Pinpoint the cell where the given text exists, returning its (X, Y) midpoint coordinate. 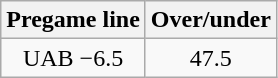
Pregame line (74, 20)
UAB −6.5 (74, 58)
47.5 (210, 58)
Over/under (210, 20)
